Find where the given text appears and provide that cell's center as (X, Y) coordinate. 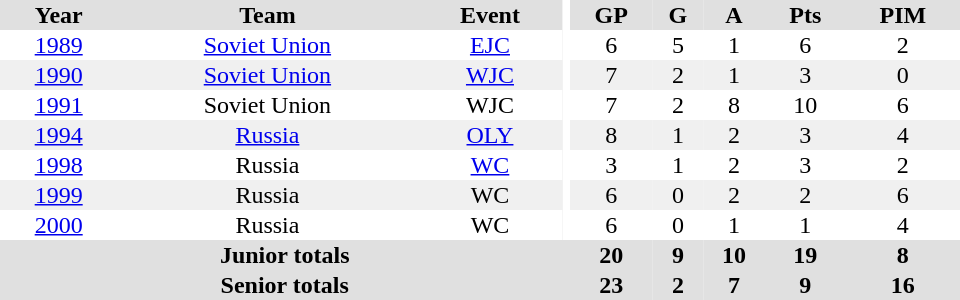
Event (490, 15)
16 (903, 285)
EJC (490, 45)
1999 (58, 195)
PIM (903, 15)
G (678, 15)
1990 (58, 75)
1991 (58, 105)
1994 (58, 135)
19 (806, 255)
GP (611, 15)
A (734, 15)
5 (678, 45)
Team (267, 15)
OLY (490, 135)
20 (611, 255)
Pts (806, 15)
2000 (58, 225)
Junior totals (284, 255)
1989 (58, 45)
Senior totals (284, 285)
1998 (58, 165)
23 (611, 285)
Year (58, 15)
